Search for the cell housing the specified text and yield its (X, Y) center coordinate. 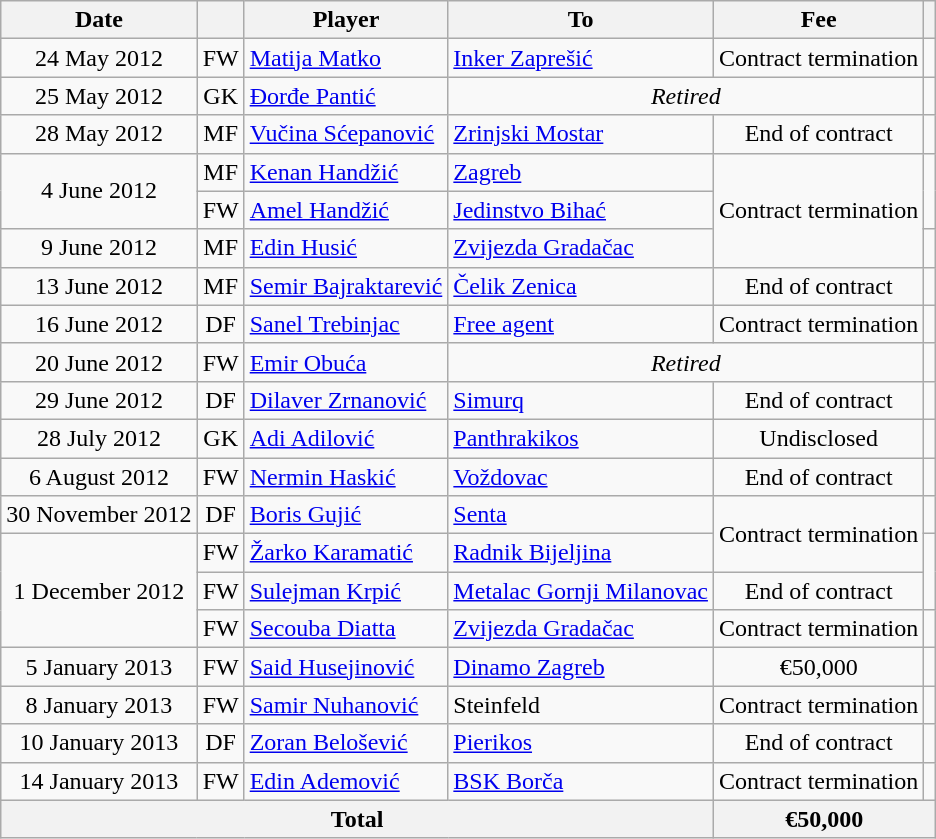
Žarko Karamatić (346, 553)
BSK Borča (581, 781)
16 June 2012 (99, 324)
Simurq (581, 400)
Čelik Zenica (581, 286)
Said Husejinović (346, 667)
28 July 2012 (99, 438)
Sulejman Krpić (346, 591)
Secouba Diatta (346, 629)
Zoran Belošević (346, 743)
24 May 2012 (99, 58)
Panthrakikos (581, 438)
Radnik Bijeljina (581, 553)
Pierikos (581, 743)
Player (346, 20)
Boris Gujić (346, 515)
Emir Obuća (346, 362)
To (581, 20)
Dinamo Zagreb (581, 667)
Edin Husić (346, 248)
13 June 2012 (99, 286)
10 January 2013 (99, 743)
29 June 2012 (99, 400)
Zrinjski Mostar (581, 134)
Free agent (581, 324)
Inker Zaprešić (581, 58)
9 June 2012 (99, 248)
25 May 2012 (99, 96)
5 January 2013 (99, 667)
Samir Nuhanović (346, 705)
Undisclosed (818, 438)
Kenan Handžić (346, 172)
Zagreb (581, 172)
8 January 2013 (99, 705)
20 June 2012 (99, 362)
Nermin Haskić (346, 477)
Dilaver Zrnanović (346, 400)
28 May 2012 (99, 134)
Voždovac (581, 477)
Vučina Sćepanović (346, 134)
Đorđe Pantić (346, 96)
Sanel Trebinjac (346, 324)
1 December 2012 (99, 591)
30 November 2012 (99, 515)
Edin Ademović (346, 781)
Adi Adilović (346, 438)
Fee (818, 20)
Total (358, 819)
4 June 2012 (99, 191)
Date (99, 20)
Matija Matko (346, 58)
14 January 2013 (99, 781)
Semir Bajraktarević (346, 286)
Steinfeld (581, 705)
Amel Handžić (346, 210)
6 August 2012 (99, 477)
Jedinstvo Bihać (581, 210)
Metalac Gornji Milanovac (581, 591)
Senta (581, 515)
